Capture the cell that displays the provided text and extract its (x, y) central coordinate. 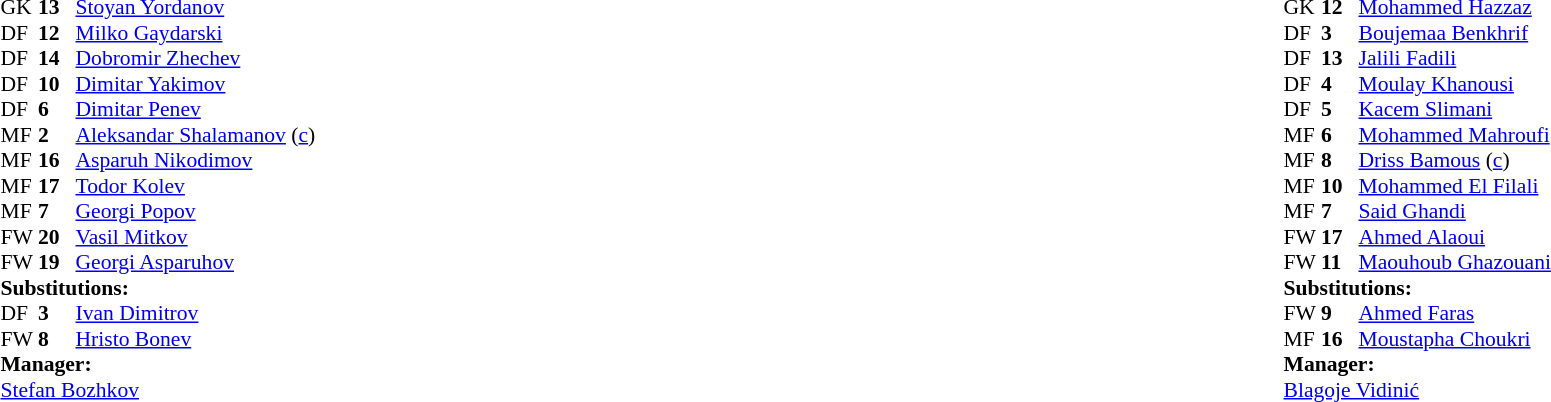
Georgi Asparuhov (196, 263)
Ahmed Faras (1455, 313)
4 (1340, 84)
9 (1340, 313)
Hristo Bonev (196, 339)
Mohammed Mahroufi (1455, 135)
Moulay Khanousi (1455, 84)
Todor Kolev (196, 186)
Mohammed El Filali (1455, 186)
Ivan Dimitrov (196, 313)
Ahmed Alaoui (1455, 237)
Georgi Popov (196, 211)
13 (1340, 59)
Dimitar Yakimov (196, 84)
Driss Bamous (c) (1455, 161)
Jalili Fadili (1455, 59)
Moustapha Choukri (1455, 339)
Milko Gaydarski (196, 33)
14 (57, 59)
Vasil Mitkov (196, 237)
Boujemaa Benkhrif (1455, 33)
20 (57, 237)
Said Ghandi (1455, 211)
Aleksandar Shalamanov (c) (196, 135)
Asparuh Nikodimov (196, 161)
11 (1340, 263)
Dobromir Zhechev (196, 59)
19 (57, 263)
Maouhoub Ghazouani (1455, 263)
Dimitar Penev (196, 109)
12 (57, 33)
5 (1340, 109)
Kacem Slimani (1455, 109)
2 (57, 135)
